Find where the given text appears and provide that cell's center as (x, y) coordinate. 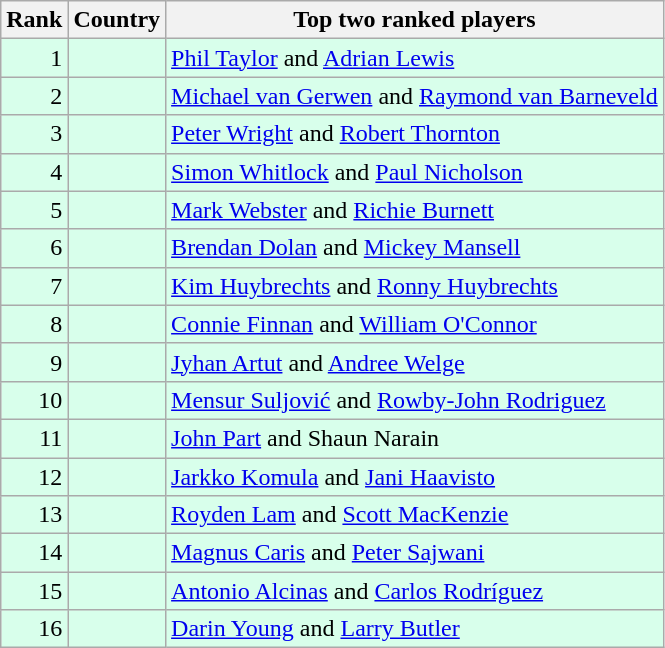
Brendan Dolan and Mickey Mansell (415, 248)
Rank (34, 20)
15 (34, 591)
Mark Webster and Richie Burnett (415, 210)
14 (34, 553)
13 (34, 515)
Country (117, 20)
4 (34, 172)
Michael van Gerwen and Raymond van Barneveld (415, 96)
Peter Wright and Robert Thornton (415, 134)
Magnus Caris and Peter Sajwani (415, 553)
10 (34, 400)
16 (34, 629)
12 (34, 477)
Connie Finnan and William O'Connor (415, 324)
John Part and Shaun Narain (415, 438)
Jarkko Komula and Jani Haavisto (415, 477)
3 (34, 134)
9 (34, 362)
Top two ranked players (415, 20)
1 (34, 58)
Mensur Suljović and Rowby-John Rodriguez (415, 400)
8 (34, 324)
Phil Taylor and Adrian Lewis (415, 58)
Simon Whitlock and Paul Nicholson (415, 172)
Darin Young and Larry Butler (415, 629)
Jyhan Artut and Andree Welge (415, 362)
6 (34, 248)
5 (34, 210)
11 (34, 438)
Royden Lam and Scott MacKenzie (415, 515)
2 (34, 96)
7 (34, 286)
Kim Huybrechts and Ronny Huybrechts (415, 286)
Antonio Alcinas and Carlos Rodríguez (415, 591)
